Capture the cell that displays the provided text and extract its [X, Y] central coordinate. 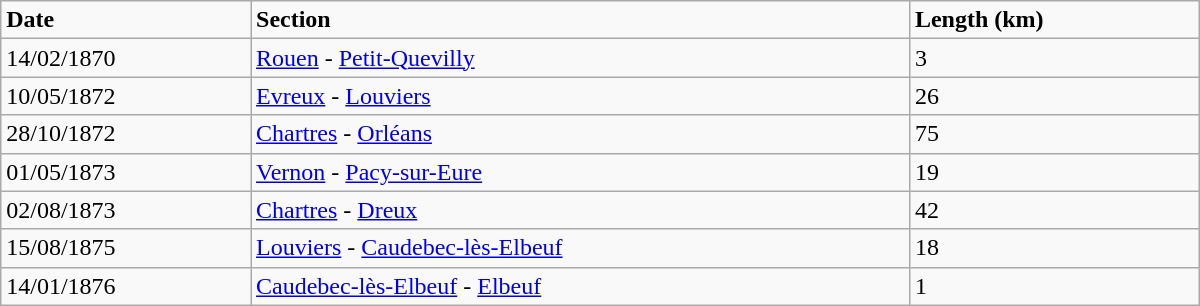
1 [1054, 286]
Evreux - Louviers [580, 96]
02/08/1873 [126, 210]
18 [1054, 248]
14/02/1870 [126, 58]
15/08/1875 [126, 248]
Length (km) [1054, 20]
01/05/1873 [126, 172]
Section [580, 20]
10/05/1872 [126, 96]
Louviers - Caudebec-lès-Elbeuf [580, 248]
Chartres - Dreux [580, 210]
Caudebec-lès-Elbeuf - Elbeuf [580, 286]
14/01/1876 [126, 286]
3 [1054, 58]
75 [1054, 134]
26 [1054, 96]
Chartres - Orléans [580, 134]
19 [1054, 172]
28/10/1872 [126, 134]
Vernon - Pacy-sur-Eure [580, 172]
Rouen - Petit-Quevilly [580, 58]
Date [126, 20]
42 [1054, 210]
